Identify which cell holds the provided text, then report its [X, Y] central coordinate. 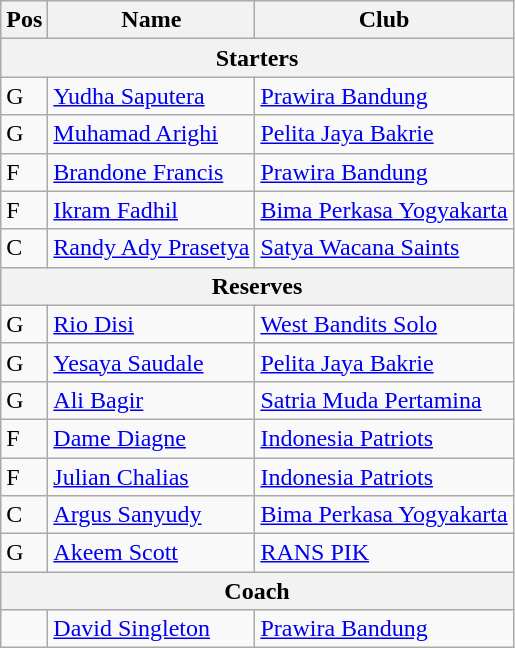
Satya Wacana Saints [384, 248]
Reserves [257, 286]
Coach [257, 591]
Yesaya Saudale [152, 362]
Name [152, 20]
Brandone Francis [152, 172]
RANS PIK [384, 553]
Starters [257, 58]
Randy Ady Prasetya [152, 248]
Dame Diagne [152, 438]
Ali Bagir [152, 400]
Club [384, 20]
Argus Sanyudy [152, 515]
David Singleton [152, 629]
Pos [24, 20]
West Bandits Solo [384, 324]
Ikram Fadhil [152, 210]
Akeem Scott [152, 553]
Muhamad Arighi [152, 134]
Yudha Saputera [152, 96]
Julian Chalias [152, 477]
Rio Disi [152, 324]
Satria Muda Pertamina [384, 400]
